Extract the [X, Y] coordinate from the center of the cell holding the provided text.  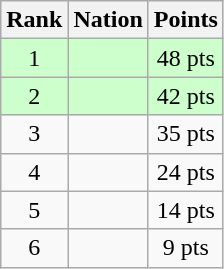
14 pts [186, 210]
1 [34, 58]
35 pts [186, 134]
42 pts [186, 96]
Nation [108, 20]
6 [34, 248]
2 [34, 96]
9 pts [186, 248]
5 [34, 210]
Rank [34, 20]
24 pts [186, 172]
4 [34, 172]
3 [34, 134]
48 pts [186, 58]
Points [186, 20]
